Extract the [x, y] coordinate from the center of the cell holding the provided text.  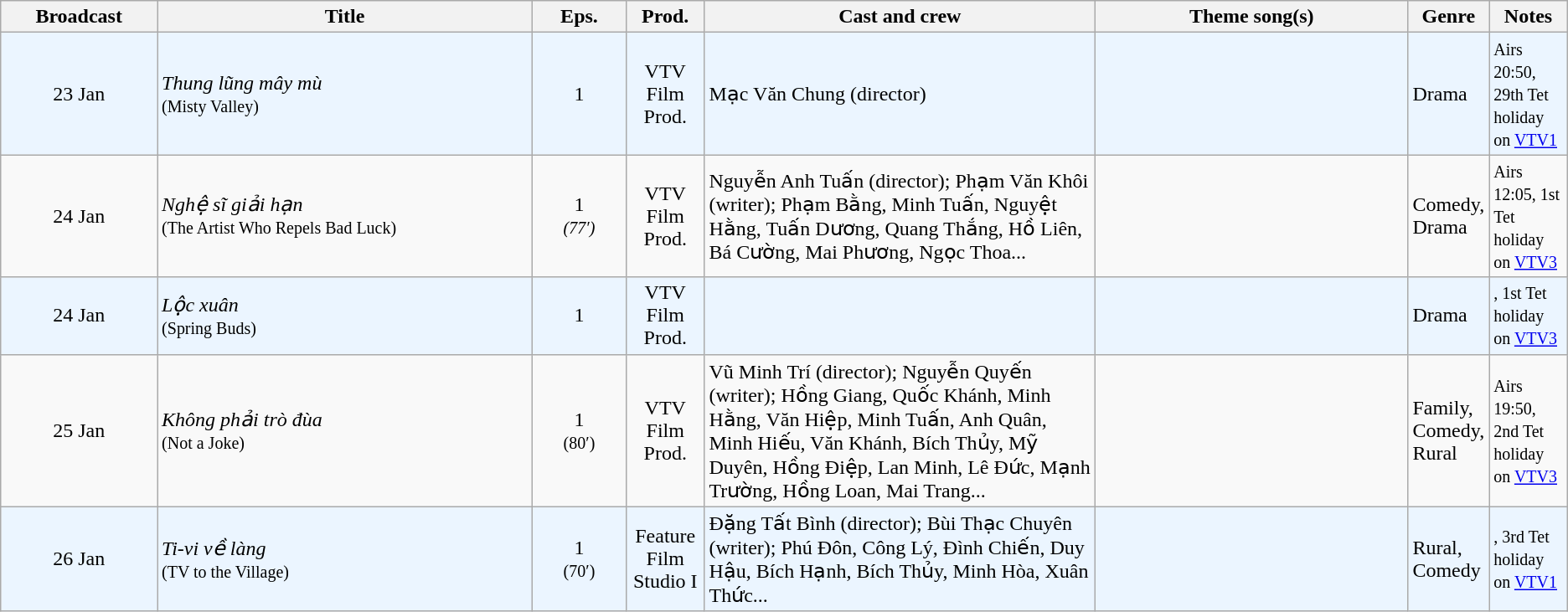
Feature Film Studio I [665, 559]
Đặng Tất Bình (director); Bùi Thạc Chuyên (writer); Phú Đôn, Công Lý, Đình Chiến, Duy Hậu, Bích Hạnh, Bích Thủy, Minh Hòa, Xuân Thức... [900, 559]
, 1st Tet holiday on VTV3 [1529, 316]
Rural, Comedy [1449, 559]
Eps. [579, 17]
Theme song(s) [1251, 17]
1(77′) [579, 216]
Mạc Văn Chung (director) [900, 94]
Ti-vi về làng (TV to the Village) [345, 559]
1(70′) [579, 559]
Notes [1529, 17]
23 Jan [79, 94]
Broadcast [79, 17]
26 Jan [79, 559]
Prod. [665, 17]
Không phải trò đùa (Not a Joke) [345, 430]
Lộc xuân (Spring Buds) [345, 316]
Thung lũng mây mù (Misty Valley) [345, 94]
1(80′) [579, 430]
Cast and crew [900, 17]
, 3rd Tet holiday on VTV1 [1529, 559]
Airs 20:50, 29th Tet holiday on VTV1 [1529, 94]
Title [345, 17]
Family, Comedy, Rural [1449, 430]
Genre [1449, 17]
Nghệ sĩ giải hạn (The Artist Who Repels Bad Luck) [345, 216]
25 Jan [79, 430]
Comedy, Drama [1449, 216]
Airs 12:05, 1st Tet holiday on VTV3 [1529, 216]
Airs 19:50, 2nd Tet holiday on VTV3 [1529, 430]
